Search for the cell housing the specified text and yield its (x, y) center coordinate. 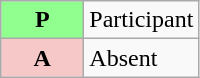
A (42, 58)
Participant (142, 20)
Absent (142, 58)
P (42, 20)
